Provide the [x, y] coordinate of the cell's center where the given text is located.  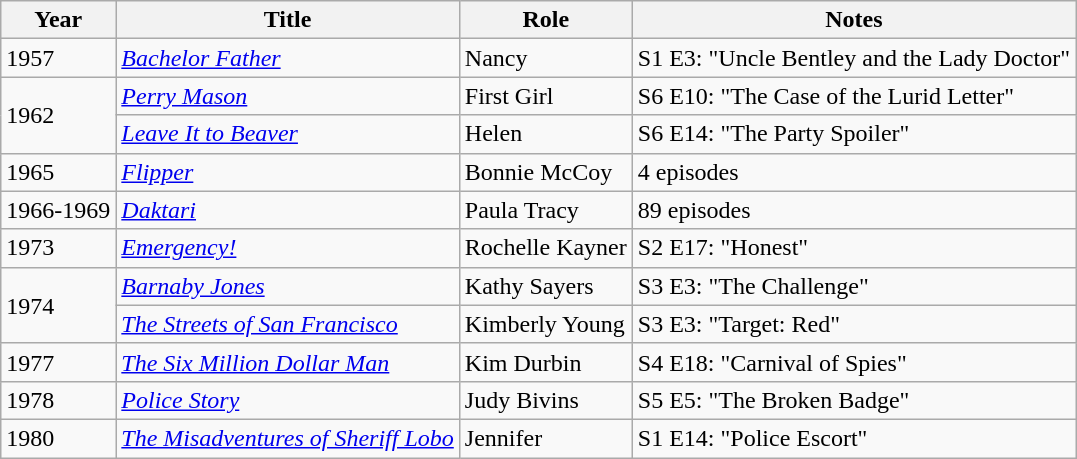
1974 [58, 305]
Title [288, 20]
1977 [58, 362]
Jennifer [546, 438]
Barnaby Jones [288, 286]
1966-1969 [58, 210]
First Girl [546, 96]
Emergency! [288, 248]
1962 [58, 115]
1978 [58, 400]
1980 [58, 438]
Bonnie McCoy [546, 172]
Perry Mason [288, 96]
Kimberly Young [546, 324]
S3 E3: "The Challenge" [854, 286]
S2 E17: "Honest" [854, 248]
S4 E18: "Carnival of Spies" [854, 362]
Police Story [288, 400]
S1 E14: "Police Escort" [854, 438]
The Misadventures of Sheriff Lobo [288, 438]
Role [546, 20]
Leave It to Beaver [288, 134]
Rochelle Kayner [546, 248]
4 episodes [854, 172]
S3 E3: "Target: Red" [854, 324]
S6 E14: "The Party Spoiler" [854, 134]
S1 E3: "Uncle Bentley and the Lady Doctor" [854, 58]
Year [58, 20]
Judy Bivins [546, 400]
Notes [854, 20]
Daktari [288, 210]
1973 [58, 248]
Nancy [546, 58]
S6 E10: "The Case of the Lurid Letter" [854, 96]
The Six Million Dollar Man [288, 362]
1957 [58, 58]
1965 [58, 172]
Flipper [288, 172]
S5 E5: "The Broken Badge" [854, 400]
89 episodes [854, 210]
Paula Tracy [546, 210]
Bachelor Father [288, 58]
Kathy Sayers [546, 286]
Helen [546, 134]
The Streets of San Francisco [288, 324]
Kim Durbin [546, 362]
